Return (x, y) of the center of cell containing provided text 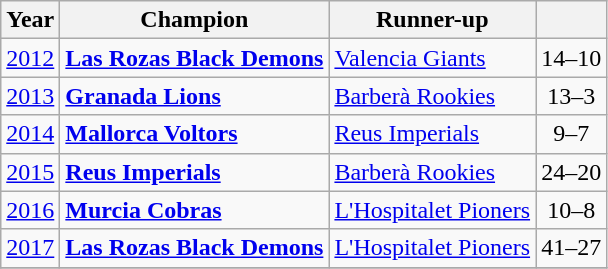
2012 (30, 58)
Murcia Cobras (194, 210)
Runner-up (432, 20)
24–20 (572, 172)
Champion (194, 20)
Valencia Giants (432, 58)
Granada Lions (194, 96)
Year (30, 20)
Mallorca Voltors (194, 134)
13–3 (572, 96)
2015 (30, 172)
2013 (30, 96)
9–7 (572, 134)
14–10 (572, 58)
2014 (30, 134)
2017 (30, 248)
2016 (30, 210)
41–27 (572, 248)
10–8 (572, 210)
